Return the [X, Y] coordinate for the center point of the cell that contains the specified text.  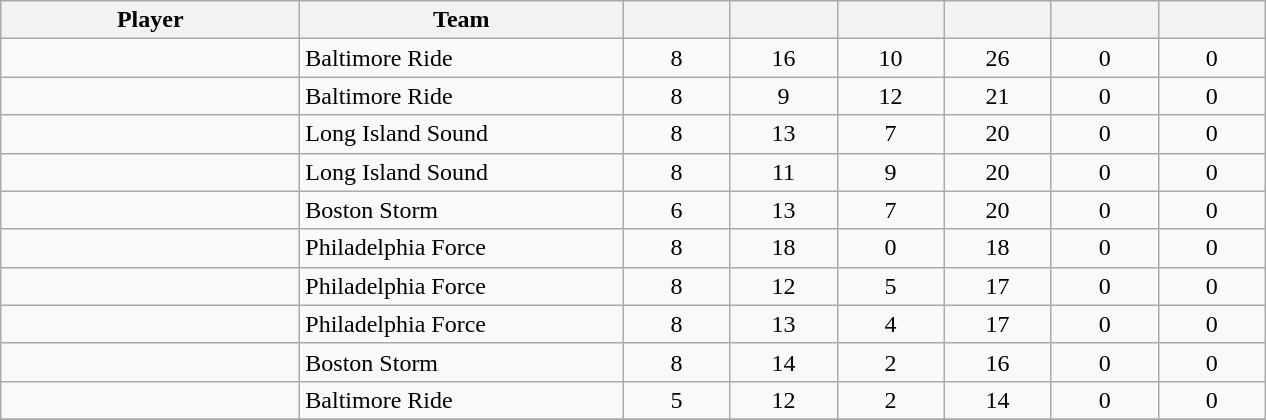
11 [784, 172]
26 [998, 58]
21 [998, 96]
Team [462, 20]
4 [890, 324]
10 [890, 58]
Player [150, 20]
6 [676, 210]
